From the cell containing the given text, extract its center point as (x, y) coordinate. 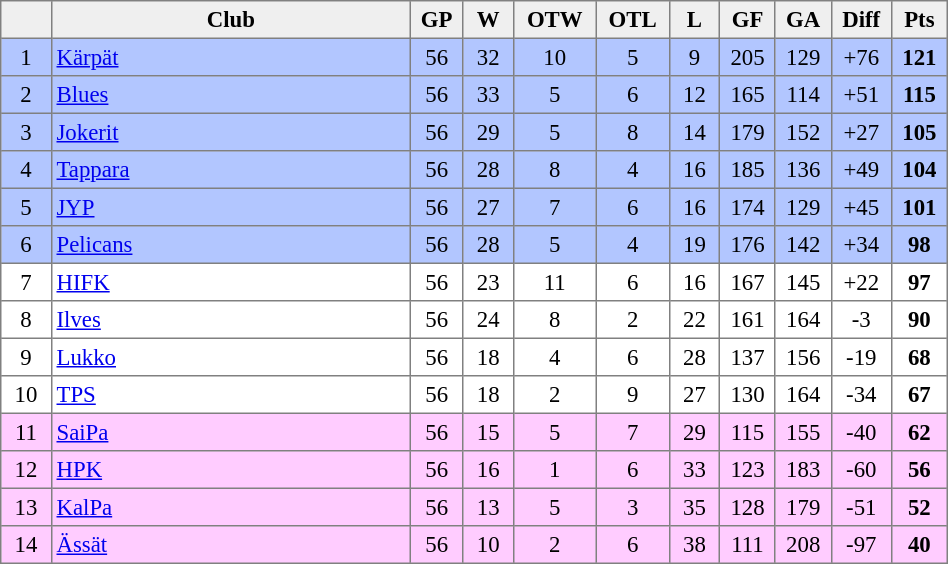
-34 (861, 395)
Lukko (230, 357)
22 (694, 320)
15 (488, 432)
155 (803, 432)
136 (803, 170)
32 (488, 57)
-97 (861, 545)
208 (803, 545)
Ilves (230, 320)
Kärpät (230, 57)
OTW (554, 20)
165 (748, 95)
68 (919, 357)
205 (748, 57)
GA (803, 20)
+76 (861, 57)
23 (488, 282)
104 (919, 170)
Tappara (230, 170)
L (694, 20)
123 (748, 470)
KalPa (230, 507)
183 (803, 470)
OTL (632, 20)
W (488, 20)
+51 (861, 95)
128 (748, 507)
105 (919, 132)
101 (919, 207)
Pelicans (230, 245)
+27 (861, 132)
152 (803, 132)
111 (748, 545)
185 (748, 170)
114 (803, 95)
167 (748, 282)
GF (748, 20)
+49 (861, 170)
JYP (230, 207)
Club (230, 20)
Ässät (230, 545)
145 (803, 282)
137 (748, 357)
40 (919, 545)
97 (919, 282)
67 (919, 395)
GP (436, 20)
TPS (230, 395)
+34 (861, 245)
-51 (861, 507)
SaiPa (230, 432)
Diff (861, 20)
156 (803, 357)
-3 (861, 320)
35 (694, 507)
98 (919, 245)
Jokerit (230, 132)
HPK (230, 470)
121 (919, 57)
Blues (230, 95)
174 (748, 207)
-40 (861, 432)
62 (919, 432)
-60 (861, 470)
-19 (861, 357)
24 (488, 320)
161 (748, 320)
+22 (861, 282)
176 (748, 245)
52 (919, 507)
142 (803, 245)
19 (694, 245)
Pts (919, 20)
90 (919, 320)
130 (748, 395)
+45 (861, 207)
38 (694, 545)
HIFK (230, 282)
